From the cell containing the given text, extract its center point as [x, y] coordinate. 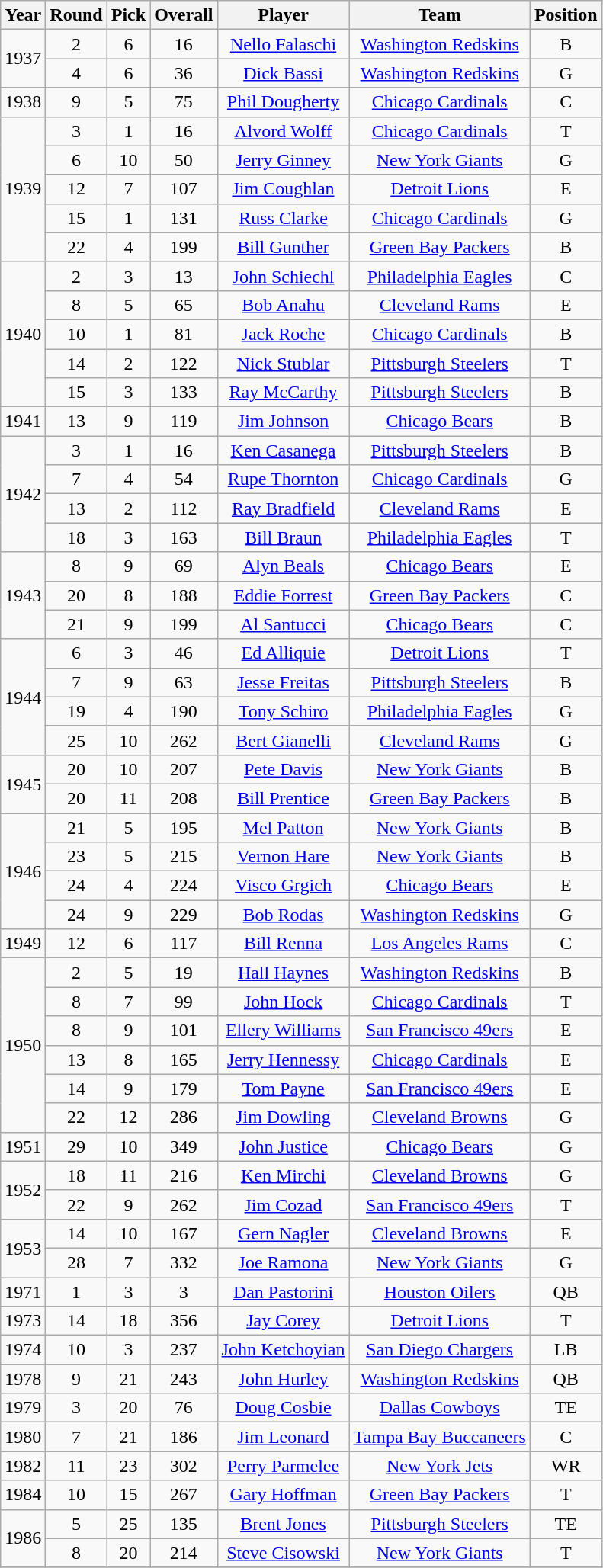
Bert Gianelli [284, 740]
WR [566, 1466]
99 [184, 1002]
188 [184, 595]
Nick Stublar [284, 364]
Dick Bassi [284, 73]
Rupe Thornton [284, 479]
1978 [23, 1379]
165 [184, 1060]
190 [184, 711]
1952 [23, 1190]
1942 [23, 494]
237 [184, 1350]
302 [184, 1466]
1950 [23, 1045]
LB [566, 1350]
Overall [184, 15]
46 [184, 653]
Bill Renna [284, 944]
Phil Dougherty [284, 102]
1980 [23, 1437]
1971 [23, 1292]
Nello Falaschi [284, 44]
167 [184, 1233]
Jay Corey [284, 1321]
Jim Cozad [284, 1204]
243 [184, 1379]
Mel Patton [284, 827]
Pick [128, 15]
179 [184, 1089]
Ed Alliquie [284, 653]
133 [184, 393]
Houston Oilers [439, 1292]
216 [184, 1175]
1945 [23, 784]
Perry Parmelee [284, 1466]
Player [284, 15]
Hall Haynes [284, 973]
Dallas Cowboys [439, 1408]
Joe Ramona [284, 1262]
Jesse Freitas [284, 682]
Bill Prentice [284, 798]
224 [184, 886]
Bob Anahu [284, 305]
1951 [23, 1146]
Ken Mirchi [284, 1175]
122 [184, 364]
Alvord Wolff [284, 131]
Gern Nagler [284, 1233]
195 [184, 827]
207 [184, 769]
356 [184, 1321]
Team [439, 15]
29 [76, 1146]
186 [184, 1437]
332 [184, 1262]
1938 [23, 102]
69 [184, 566]
214 [184, 1553]
119 [184, 422]
208 [184, 798]
Jim Leonard [284, 1437]
50 [184, 160]
1937 [23, 59]
101 [184, 1031]
Bill Gunther [284, 247]
San Diego Chargers [439, 1350]
63 [184, 682]
1953 [23, 1248]
1941 [23, 422]
1986 [23, 1538]
Los Angeles Rams [439, 944]
John Hurley [284, 1379]
107 [184, 189]
76 [184, 1408]
163 [184, 537]
349 [184, 1146]
Steve Cisowski [284, 1553]
1974 [23, 1350]
John Ketchoyian [284, 1350]
Tampa Bay Buccaneers [439, 1437]
75 [184, 102]
Brent Jones [284, 1524]
Ray McCarthy [284, 393]
81 [184, 334]
1982 [23, 1466]
Ken Casanega [284, 451]
Jim Dowling [284, 1117]
135 [184, 1524]
Eddie Forrest [284, 595]
Vernon Hare [284, 857]
1979 [23, 1408]
Pete Davis [284, 769]
John Schiechl [284, 276]
John Hock [284, 1002]
Doug Cosbie [284, 1408]
1946 [23, 871]
Jerry Hennessy [284, 1060]
New York Jets [439, 1466]
Jim Coughlan [284, 189]
Al Santucci [284, 624]
Tony Schiro [284, 711]
1944 [23, 697]
Bob Rodas [284, 915]
1973 [23, 1321]
229 [184, 915]
Jim Johnson [284, 422]
John Justice [284, 1146]
Visco Grgich [284, 886]
54 [184, 479]
Ray Bradfield [284, 508]
112 [184, 508]
Jack Roche [284, 334]
65 [184, 305]
1949 [23, 944]
Ellery Williams [284, 1031]
Round [76, 15]
Alyn Beals [284, 566]
Gary Hoffman [284, 1495]
36 [184, 73]
Year [23, 15]
1984 [23, 1495]
267 [184, 1495]
117 [184, 944]
Russ Clarke [284, 218]
Jerry Ginney [284, 160]
Tom Payne [284, 1089]
286 [184, 1117]
215 [184, 857]
Dan Pastorini [284, 1292]
1939 [23, 189]
1940 [23, 334]
1943 [23, 595]
Position [566, 15]
28 [76, 1262]
Bill Braun [284, 537]
131 [184, 218]
